Determine the [X, Y] coordinate at the center of the cell enclosing the given text.  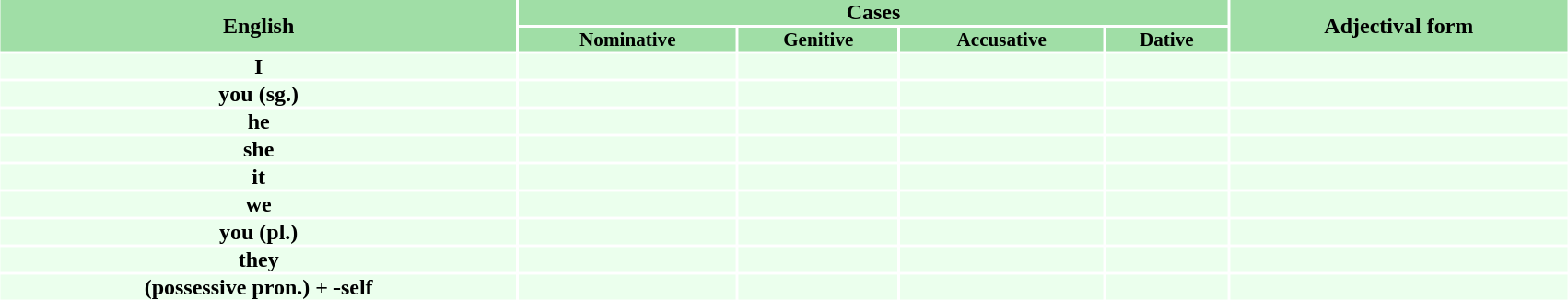
Accusative [1001, 40]
Genitive [818, 40]
English [259, 26]
Nominative [627, 40]
Adjectival form [1399, 26]
you (pl.) [259, 232]
you (sg.) [259, 94]
we [259, 204]
Cases [873, 13]
Dative [1166, 40]
they [259, 260]
(possessive pron.) + -self [259, 287]
it [259, 177]
she [259, 149]
he [259, 121]
I [259, 66]
